Detect which cell encompasses the target text, then output its (x, y) center coordinate. 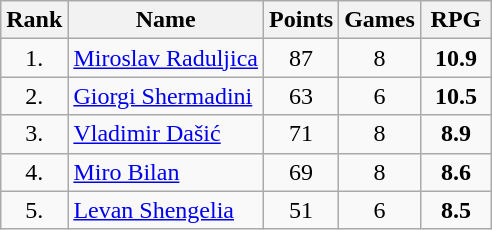
Points (302, 20)
1. (34, 58)
3. (34, 134)
Vladimir Dašić (166, 134)
Miroslav Raduljica (166, 58)
63 (302, 96)
87 (302, 58)
Rank (34, 20)
10.9 (456, 58)
Levan Shengelia (166, 210)
8.9 (456, 134)
Miro Bilan (166, 172)
Name (166, 20)
RPG (456, 20)
8.5 (456, 210)
2. (34, 96)
4. (34, 172)
69 (302, 172)
10.5 (456, 96)
51 (302, 210)
5. (34, 210)
Giorgi Shermadini (166, 96)
Games (380, 20)
8.6 (456, 172)
71 (302, 134)
